Return the [x, y] coordinate for the center point of the cell that contains the specified text.  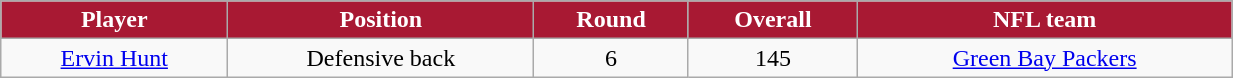
6 [611, 58]
NFL team [1045, 20]
Ervin Hunt [114, 58]
Defensive back [381, 58]
Green Bay Packers [1045, 58]
Round [611, 20]
Position [381, 20]
145 [772, 58]
Player [114, 20]
Overall [772, 20]
